Return (x, y) of the center of cell containing provided text 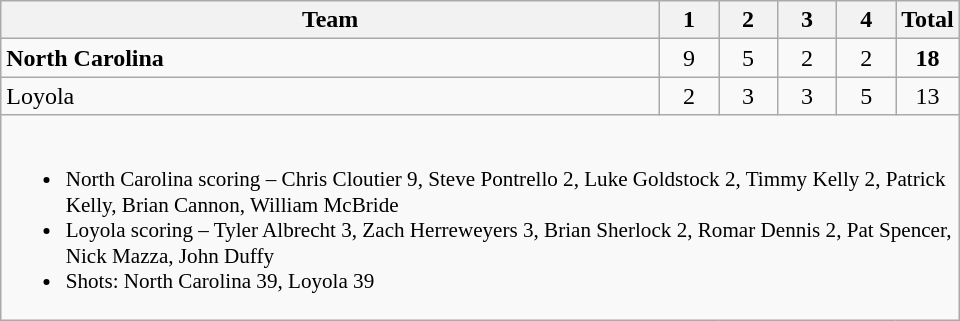
9 (688, 58)
18 (928, 58)
4 (866, 20)
Loyola (330, 96)
13 (928, 96)
1 (688, 20)
North Carolina (330, 58)
Total (928, 20)
Team (330, 20)
